Return the (X, Y) coordinate for the center point of the cell that contains the specified text.  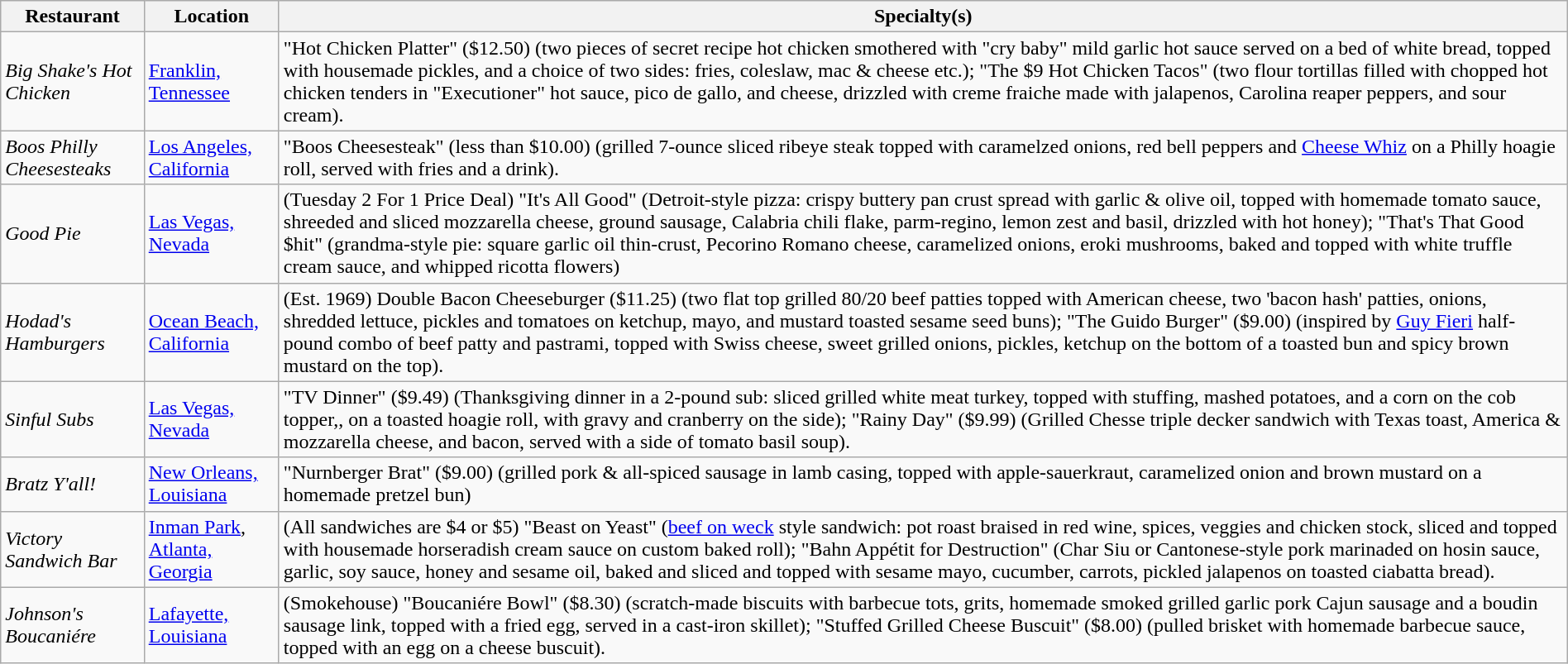
Big Shake's Hot Chicken (73, 81)
New Orleans, Louisiana (212, 485)
Sinful Subs (73, 419)
Victory Sandwich Bar (73, 549)
Specialty(s) (923, 17)
Bratz Y'all! (73, 485)
Boos Philly Cheesesteaks (73, 157)
Los Angeles, California (212, 157)
Good Pie (73, 233)
Franklin, Tennessee (212, 81)
Hodad's Hamburgers (73, 332)
Johnson's Boucaniére (73, 625)
Inman Park, Atlanta, Georgia (212, 549)
Ocean Beach, California (212, 332)
Location (212, 17)
Restaurant (73, 17)
Lafayette, Louisiana (212, 625)
